Extract the (x, y) coordinate from the center of the cell holding the provided text.  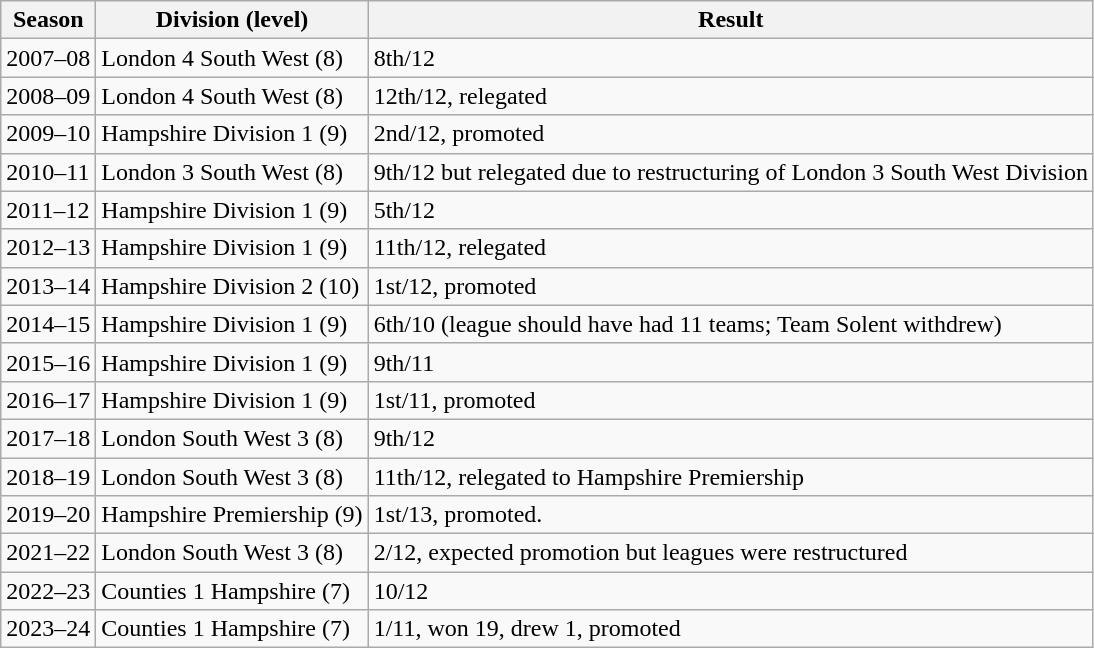
Season (48, 20)
11th/12, relegated to Hampshire Premiership (730, 477)
Result (730, 20)
2007–08 (48, 58)
9th/12 (730, 438)
11th/12, relegated (730, 248)
2/12, expected promotion but leagues were restructured (730, 553)
1st/11, promoted (730, 400)
2nd/12, promoted (730, 134)
Hampshire Premiership (9) (232, 515)
2023–24 (48, 629)
2014–15 (48, 324)
London 3 South West (8) (232, 172)
6th/10 (league should have had 11 teams; Team Solent withdrew) (730, 324)
2019–20 (48, 515)
12th/12, relegated (730, 96)
2009–10 (48, 134)
10/12 (730, 591)
5th/12 (730, 210)
2018–19 (48, 477)
2011–12 (48, 210)
2022–23 (48, 591)
9th/11 (730, 362)
2012–13 (48, 248)
2021–22 (48, 553)
1st/12, promoted (730, 286)
2008–09 (48, 96)
Hampshire Division 2 (10) (232, 286)
2017–18 (48, 438)
8th/12 (730, 58)
2016–17 (48, 400)
1/11, won 19, drew 1, promoted (730, 629)
2010–11 (48, 172)
9th/12 but relegated due to restructuring of London 3 South West Division (730, 172)
1st/13, promoted. (730, 515)
2013–14 (48, 286)
2015–16 (48, 362)
Division (level) (232, 20)
